Pinpoint the cell where the given text exists, returning its (x, y) midpoint coordinate. 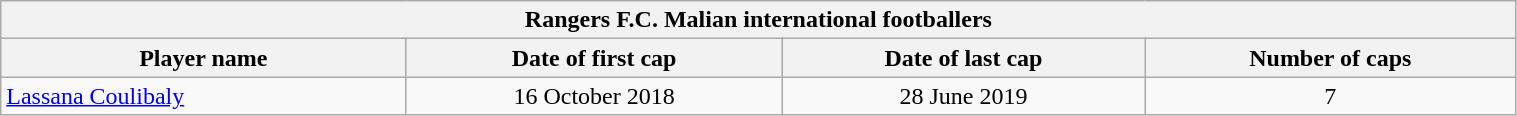
Date of last cap (963, 58)
Number of caps (1330, 58)
28 June 2019 (963, 96)
7 (1330, 96)
Date of first cap (594, 58)
Lassana Coulibaly (204, 96)
Rangers F.C. Malian international footballers (758, 20)
16 October 2018 (594, 96)
Player name (204, 58)
